From the cell containing the given text, extract its center point as (x, y) coordinate. 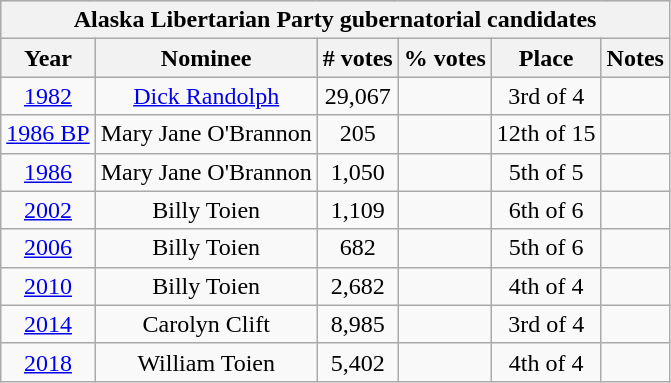
1986 (48, 172)
1,109 (358, 210)
% votes (444, 58)
Place (546, 58)
# votes (358, 58)
2010 (48, 286)
29,067 (358, 96)
William Toien (206, 362)
2014 (48, 324)
2002 (48, 210)
5,402 (358, 362)
1982 (48, 96)
Notes (635, 58)
6th of 6 (546, 210)
Year (48, 58)
2,682 (358, 286)
5th of 6 (546, 248)
Carolyn Clift (206, 324)
5th of 5 (546, 172)
Dick Randolph (206, 96)
Nominee (206, 58)
682 (358, 248)
1986 BP (48, 134)
205 (358, 134)
2006 (48, 248)
1,050 (358, 172)
12th of 15 (546, 134)
2018 (48, 362)
8,985 (358, 324)
Alaska Libertarian Party gubernatorial candidates (336, 20)
